Provide the (X, Y) coordinate of the cell's center where the given text is located.  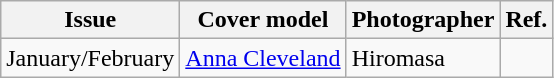
Cover model (263, 20)
Ref. (526, 20)
Hiromasa (423, 58)
Issue (90, 20)
Photographer (423, 20)
Anna Cleveland (263, 58)
January/February (90, 58)
